Return (X, Y) of the center of cell containing provided text 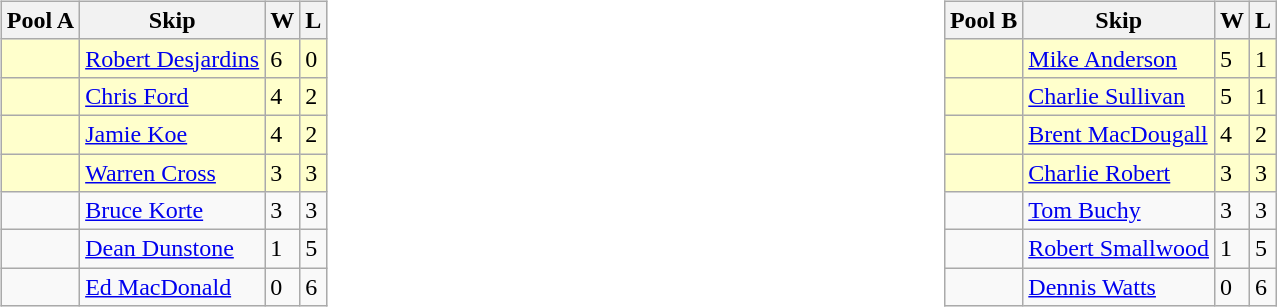
Jamie Koe (172, 134)
Chris Ford (172, 96)
Dean Dunstone (172, 249)
Pool A (40, 20)
Tom Buchy (1119, 211)
Dennis Watts (1119, 287)
Bruce Korte (172, 211)
Ed MacDonald (172, 287)
Robert Smallwood (1119, 249)
Mike Anderson (1119, 58)
Pool B (983, 20)
Warren Cross (172, 173)
Charlie Sullivan (1119, 96)
Robert Desjardins (172, 58)
Charlie Robert (1119, 173)
Brent MacDougall (1119, 134)
